Capture the cell that displays the provided text and extract its [x, y] central coordinate. 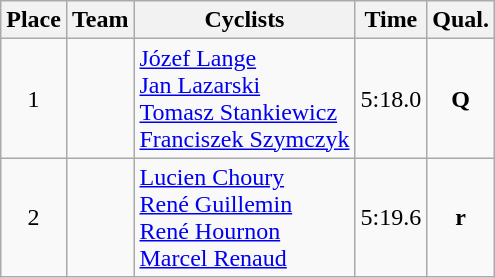
r [461, 218]
Cyclists [244, 20]
Qual. [461, 20]
Józef Lange Jan Lazarski Tomasz Stankiewicz Franciszek Szymczyk [244, 98]
1 [34, 98]
5:19.6 [391, 218]
Q [461, 98]
Place [34, 20]
Team [100, 20]
2 [34, 218]
5:18.0 [391, 98]
Time [391, 20]
Lucien Choury René Guillemin René Hournon Marcel Renaud [244, 218]
